Determine the (x, y) coordinate at the center of the cell enclosing the given text.  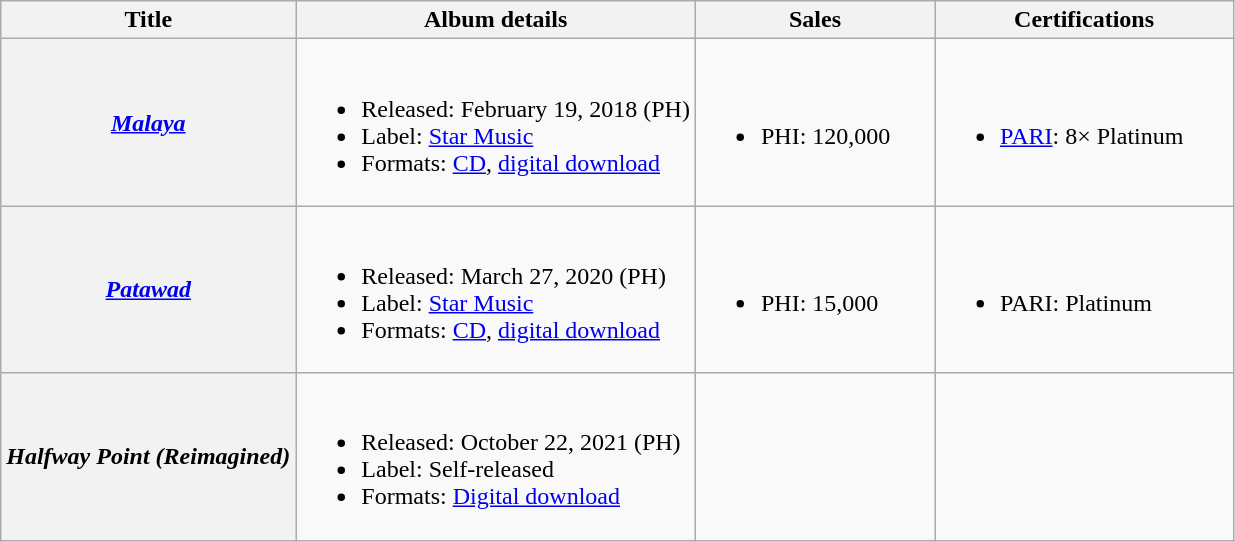
PARI: Platinum (1084, 290)
Sales (814, 20)
Malaya (148, 122)
Halfway Point (Reimagined) (148, 456)
Certifications (1084, 20)
Patawad (148, 290)
Released: October 22, 2021 (PH)Label: Self-releasedFormats: Digital download (496, 456)
PHI: 15,000 (814, 290)
Released: March 27, 2020 (PH)Label: Star MusicFormats: CD, digital download (496, 290)
Album details (496, 20)
PARI: 8× Platinum (1084, 122)
Released: February 19, 2018 (PH)Label: Star MusicFormats: CD, digital download (496, 122)
PHI: 120,000 (814, 122)
Title (148, 20)
